Pinpoint the cell where the given text exists, returning its [x, y] midpoint coordinate. 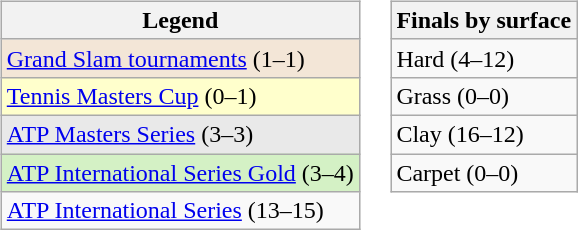
Legend [180, 20]
Clay (16–12) [484, 134]
Carpet (0–0) [484, 173]
Grand Slam tournaments (1–1) [180, 58]
ATP Masters Series (3–3) [180, 134]
ATP International Series Gold (3–4) [180, 173]
Finals by surface [484, 20]
Hard (4–12) [484, 58]
Tennis Masters Cup (0–1) [180, 96]
Grass (0–0) [484, 96]
ATP International Series (13–15) [180, 211]
